Locate the cell with the specified text and output its (x, y) center coordinate. 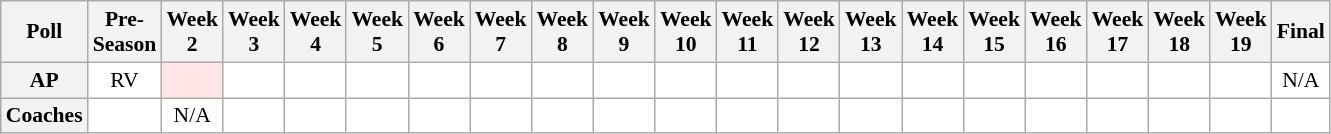
Poll (44, 32)
Final (1301, 32)
Week6 (439, 32)
Week3 (254, 32)
Week13 (871, 32)
AP (44, 80)
Week14 (933, 32)
Week9 (624, 32)
Week7 (501, 32)
Week2 (192, 32)
Week8 (562, 32)
Week5 (377, 32)
Week16 (1056, 32)
Week17 (1118, 32)
Week11 (748, 32)
Pre-Season (125, 32)
Week4 (316, 32)
Week15 (994, 32)
Week12 (809, 32)
RV (125, 80)
Week19 (1241, 32)
Coaches (44, 116)
Week10 (686, 32)
Week18 (1179, 32)
